Search for the cell housing the specified text and yield its (x, y) center coordinate. 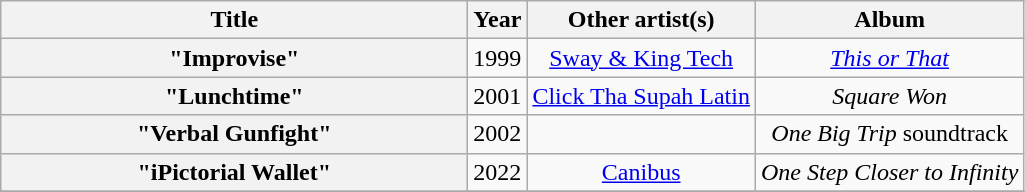
Year (498, 20)
Square Won (889, 96)
One Big Trip soundtrack (889, 134)
Other artist(s) (642, 20)
2002 (498, 134)
One Step Closer to Infinity (889, 172)
Canibus (642, 172)
Album (889, 20)
Title (234, 20)
"Verbal Gunfight" (234, 134)
2001 (498, 96)
1999 (498, 58)
Sway & King Tech (642, 58)
"Improvise" (234, 58)
"iPictorial Wallet" (234, 172)
"Lunchtime" (234, 96)
2022 (498, 172)
Click Tha Supah Latin (642, 96)
This or That (889, 58)
